Capture the cell that displays the provided text and extract its [x, y] central coordinate. 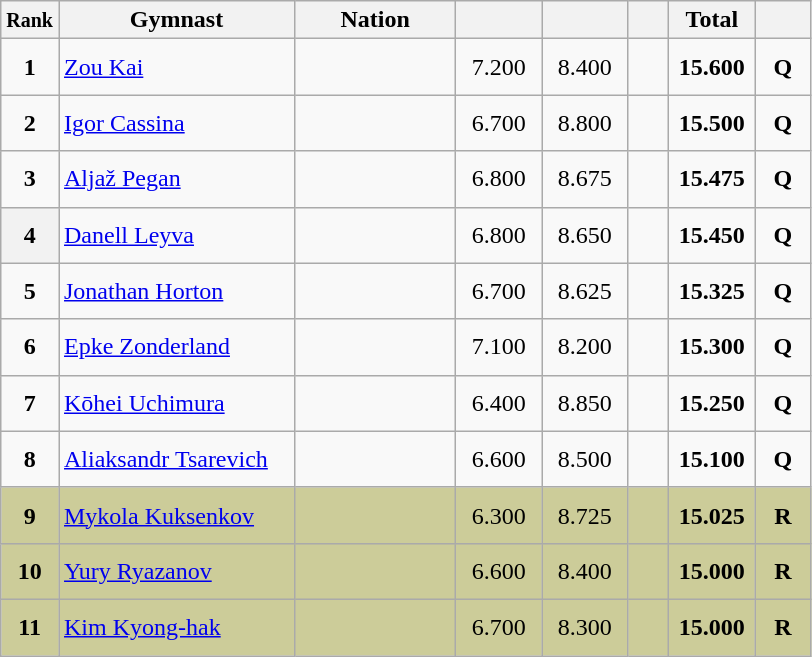
8.625 [585, 291]
Kim Kyong-hak [176, 627]
6.400 [499, 403]
8.800 [585, 123]
15.450 [712, 235]
8 [30, 459]
15.600 [712, 67]
Kōhei Uchimura [176, 403]
Mykola Kuksenkov [176, 515]
8.500 [585, 459]
2 [30, 123]
6 [30, 347]
3 [30, 179]
Total [712, 20]
Epke Zonderland [176, 347]
9 [30, 515]
Jonathan Horton [176, 291]
Aljaž Pegan [176, 179]
15.475 [712, 179]
Yury Ryazanov [176, 571]
7 [30, 403]
15.100 [712, 459]
10 [30, 571]
Nation [376, 20]
4 [30, 235]
11 [30, 627]
15.325 [712, 291]
15.300 [712, 347]
Rank [30, 20]
8.650 [585, 235]
1 [30, 67]
15.250 [712, 403]
7.100 [499, 347]
Danell Leyva [176, 235]
15.025 [712, 515]
8.850 [585, 403]
Aliaksandr Tsarevich [176, 459]
Gymnast [176, 20]
15.500 [712, 123]
7.200 [499, 67]
Zou Kai [176, 67]
5 [30, 291]
Igor Cassina [176, 123]
8.300 [585, 627]
8.675 [585, 179]
8.725 [585, 515]
6.300 [499, 515]
8.200 [585, 347]
